Determine the (x, y) coordinate at the center of the cell enclosing the given text.  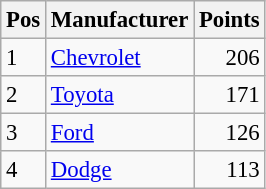
3 (24, 133)
Manufacturer (120, 20)
2 (24, 95)
126 (230, 133)
Dodge (120, 170)
Pos (24, 20)
4 (24, 170)
171 (230, 95)
Ford (120, 133)
Toyota (120, 95)
Points (230, 20)
1 (24, 58)
Chevrolet (120, 58)
206 (230, 58)
113 (230, 170)
